Locate the cell with the specified text and output its (X, Y) center coordinate. 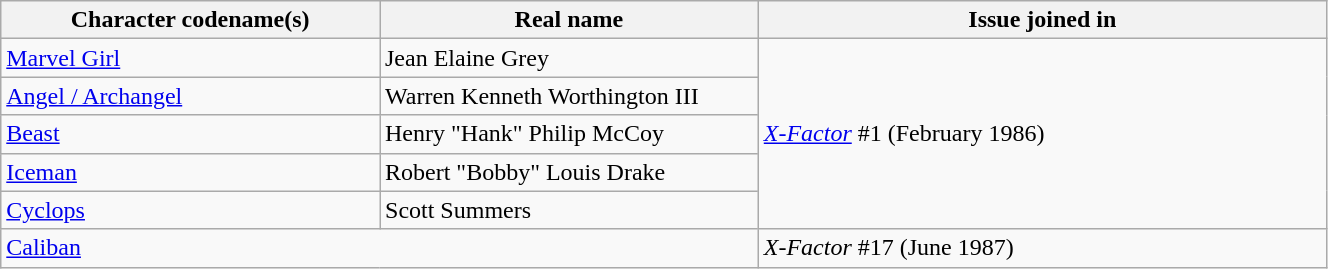
Character codename(s) (190, 20)
Robert "Bobby" Louis Drake (570, 172)
X-Factor #1 (February 1986) (1042, 134)
Iceman (190, 172)
Scott Summers (570, 210)
X-Factor #17 (June 1987) (1042, 248)
Marvel Girl (190, 58)
Issue joined in (1042, 20)
Caliban (380, 248)
Henry "Hank" Philip McCoy (570, 134)
Angel / Archangel (190, 96)
Beast (190, 134)
Warren Kenneth Worthington III (570, 96)
Cyclops (190, 210)
Real name (570, 20)
Jean Elaine Grey (570, 58)
